Scan for the cell matching the given text and deliver its [X, Y] coordinate at center. 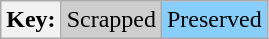
Scrapped [111, 20]
Key: [31, 20]
Preserved [214, 20]
